Provide the [x, y] coordinate of the cell's center where the given text is located.  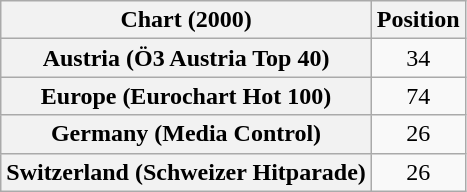
34 [418, 58]
74 [418, 96]
Position [418, 20]
Austria (Ö3 Austria Top 40) [186, 58]
Europe (Eurochart Hot 100) [186, 96]
Germany (Media Control) [186, 134]
Chart (2000) [186, 20]
Switzerland (Schweizer Hitparade) [186, 172]
